Detect which cell encompasses the target text, then output its [x, y] center coordinate. 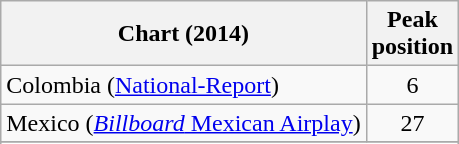
Peakposition [412, 34]
Chart (2014) [184, 34]
Mexico (Billboard Mexican Airplay) [184, 123]
Colombia (National-Report) [184, 85]
6 [412, 85]
27 [412, 123]
